Search for the cell housing the specified text and yield its [x, y] center coordinate. 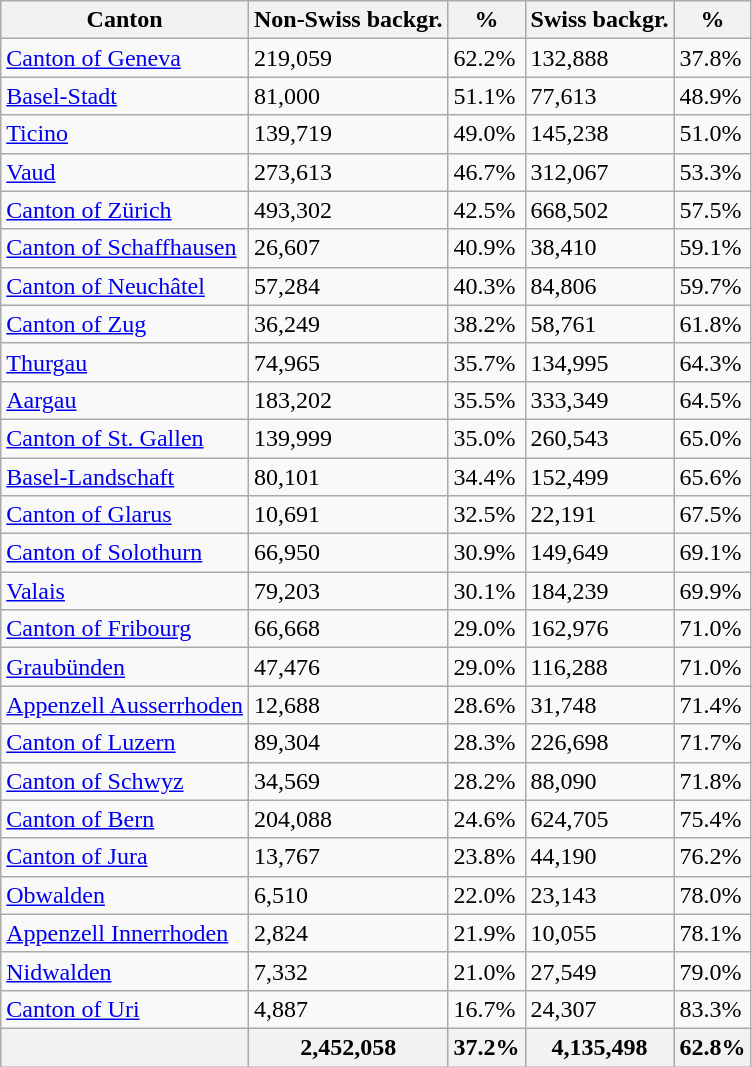
28.3% [486, 743]
40.9% [486, 248]
Canton of Neuchâtel [125, 286]
Vaud [125, 172]
Canton of Uri [125, 1009]
145,238 [600, 134]
71.4% [712, 705]
47,476 [348, 667]
84,806 [600, 286]
134,995 [600, 362]
139,719 [348, 134]
183,202 [348, 400]
149,649 [600, 553]
Canton of Fribourg [125, 629]
2,824 [348, 933]
89,304 [348, 743]
26,607 [348, 248]
2,452,058 [348, 1047]
58,761 [600, 324]
Non-Swiss backgr. [348, 20]
57,284 [348, 286]
79.0% [712, 971]
13,767 [348, 857]
35.5% [486, 400]
Nidwalden [125, 971]
27,549 [600, 971]
Canton of Solothurn [125, 553]
57.5% [712, 210]
219,059 [348, 58]
62.8% [712, 1047]
226,698 [600, 743]
76.2% [712, 857]
Swiss backgr. [600, 20]
42.5% [486, 210]
7,332 [348, 971]
65.0% [712, 438]
Canton of Jura [125, 857]
40.3% [486, 286]
30.9% [486, 553]
Ticino [125, 134]
28.6% [486, 705]
78.0% [712, 895]
668,502 [600, 210]
88,090 [600, 781]
Appenzell Ausserrhoden [125, 705]
31,748 [600, 705]
139,999 [348, 438]
69.9% [712, 591]
62.2% [486, 58]
35.7% [486, 362]
21.9% [486, 933]
4,887 [348, 1009]
74,965 [348, 362]
44,190 [600, 857]
10,055 [600, 933]
333,349 [600, 400]
16.7% [486, 1009]
132,888 [600, 58]
37.2% [486, 1047]
64.3% [712, 362]
Canton of Glarus [125, 515]
30.1% [486, 591]
34,569 [348, 781]
Canton of St. Gallen [125, 438]
Canton of Schaffhausen [125, 248]
37.8% [712, 58]
51.0% [712, 134]
Canton of Luzern [125, 743]
Graubünden [125, 667]
46.7% [486, 172]
493,302 [348, 210]
Obwalden [125, 895]
78.1% [712, 933]
23.8% [486, 857]
64.5% [712, 400]
273,613 [348, 172]
624,705 [600, 819]
51.1% [486, 96]
83.3% [712, 1009]
Valais [125, 591]
79,203 [348, 591]
80,101 [348, 477]
152,499 [600, 477]
Canton [125, 20]
21.0% [486, 971]
48.9% [712, 96]
49.0% [486, 134]
34.4% [486, 477]
36,249 [348, 324]
28.2% [486, 781]
24,307 [600, 1009]
12,688 [348, 705]
69.1% [712, 553]
38.2% [486, 324]
Canton of Zug [125, 324]
Basel-Landschaft [125, 477]
116,288 [600, 667]
71.7% [712, 743]
Canton of Geneva [125, 58]
53.3% [712, 172]
35.0% [486, 438]
65.6% [712, 477]
59.1% [712, 248]
22.0% [486, 895]
Aargau [125, 400]
77,613 [600, 96]
71.8% [712, 781]
38,410 [600, 248]
23,143 [600, 895]
Thurgau [125, 362]
24.6% [486, 819]
312,067 [600, 172]
162,976 [600, 629]
61.8% [712, 324]
66,950 [348, 553]
59.7% [712, 286]
Canton of Schwyz [125, 781]
66,668 [348, 629]
22,191 [600, 515]
184,239 [600, 591]
4,135,498 [600, 1047]
75.4% [712, 819]
6,510 [348, 895]
Basel-Stadt [125, 96]
32.5% [486, 515]
Canton of Zürich [125, 210]
260,543 [600, 438]
Appenzell Innerrhoden [125, 933]
204,088 [348, 819]
Canton of Bern [125, 819]
10,691 [348, 515]
81,000 [348, 96]
67.5% [712, 515]
